Detect which cell encompasses the target text, then output its [X, Y] center coordinate. 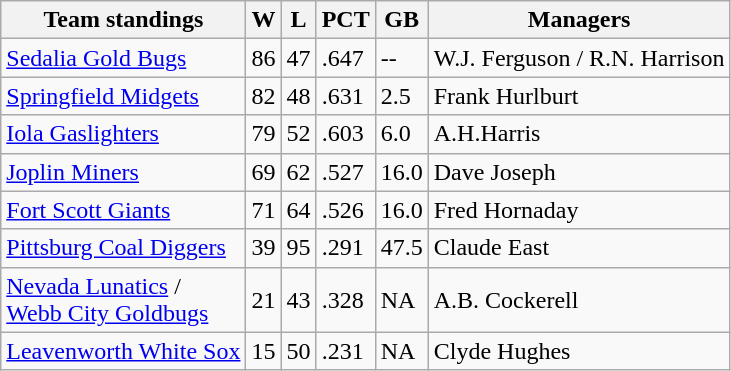
Sedalia Gold Bugs [124, 58]
.328 [346, 300]
43 [298, 300]
64 [298, 210]
W [264, 20]
Dave Joseph [579, 172]
Managers [579, 20]
Fort Scott Giants [124, 210]
Springfield Midgets [124, 96]
Claude East [579, 248]
Team standings [124, 20]
69 [264, 172]
95 [298, 248]
39 [264, 248]
-- [402, 58]
A.H.Harris [579, 134]
.603 [346, 134]
Leavenworth White Sox [124, 351]
Frank Hurlburt [579, 96]
15 [264, 351]
.631 [346, 96]
A.B. Cockerell [579, 300]
47 [298, 58]
.231 [346, 351]
82 [264, 96]
GB [402, 20]
21 [264, 300]
.527 [346, 172]
Pittsburg Coal Diggers [124, 248]
Fred Hornaday [579, 210]
86 [264, 58]
.291 [346, 248]
48 [298, 96]
50 [298, 351]
Clyde Hughes [579, 351]
2.5 [402, 96]
47.5 [402, 248]
Joplin Miners [124, 172]
L [298, 20]
Nevada Lunatics / Webb City Goldbugs [124, 300]
71 [264, 210]
.647 [346, 58]
W.J. Ferguson / R.N. Harrison [579, 58]
PCT [346, 20]
62 [298, 172]
Iola Gaslighters [124, 134]
6.0 [402, 134]
52 [298, 134]
79 [264, 134]
.526 [346, 210]
